Scan for the cell matching the given text and deliver its (X, Y) coordinate at center. 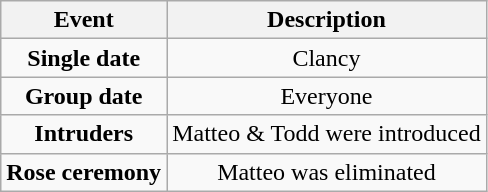
Clancy (327, 58)
Intruders (84, 134)
Everyone (327, 96)
Event (84, 20)
Single date (84, 58)
Group date (84, 96)
Rose ceremony (84, 172)
Description (327, 20)
Matteo was eliminated (327, 172)
Matteo & Todd were introduced (327, 134)
